Provide the [X, Y] coordinate of the cell's center where the given text is located.  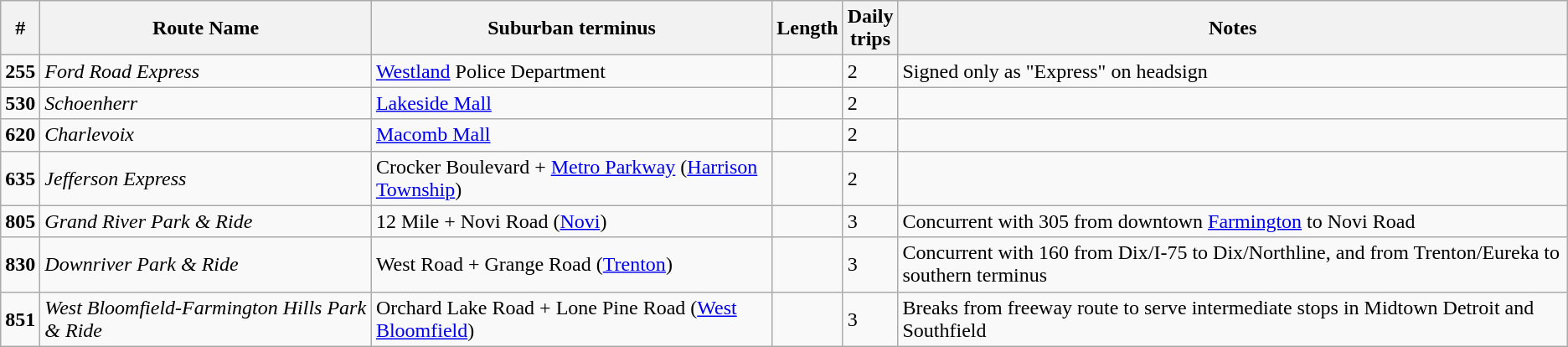
635 [20, 178]
Signed only as "Express" on headsign [1233, 71]
Ford Road Express [206, 71]
Concurrent with 160 from Dix/I-75 to Dix/Northline, and from Trenton/Eureka to southern terminus [1233, 265]
Downriver Park & Ride [206, 265]
Westland Police Department [571, 71]
Jefferson Express [206, 178]
Breaks from freeway route to serve intermediate stops in Midtown Detroit and Southfield [1233, 319]
255 [20, 71]
530 [20, 103]
805 [20, 221]
# [20, 28]
Concurrent with 305 from downtown Farmington to Novi Road [1233, 221]
Orchard Lake Road + Lone Pine Road (West Bloomfield) [571, 319]
Grand River Park & Ride [206, 221]
Notes [1233, 28]
12 Mile + Novi Road (Novi) [571, 221]
Macomb Mall [571, 135]
West Road + Grange Road (Trenton) [571, 265]
Dailytrips [870, 28]
West Bloomfield-Farmington Hills Park & Ride [206, 319]
Length [807, 28]
Lakeside Mall [571, 103]
Suburban terminus [571, 28]
851 [20, 319]
620 [20, 135]
Crocker Boulevard + Metro Parkway (Harrison Township) [571, 178]
830 [20, 265]
Charlevoix [206, 135]
Schoenherr [206, 103]
Route Name [206, 28]
